Pinpoint the cell where the given text exists, returning its (x, y) midpoint coordinate. 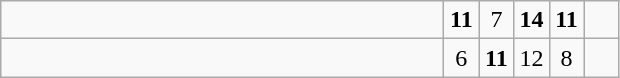
7 (496, 20)
14 (532, 20)
8 (566, 58)
12 (532, 58)
6 (462, 58)
